From the cell containing the given text, extract its center point as (X, Y) coordinate. 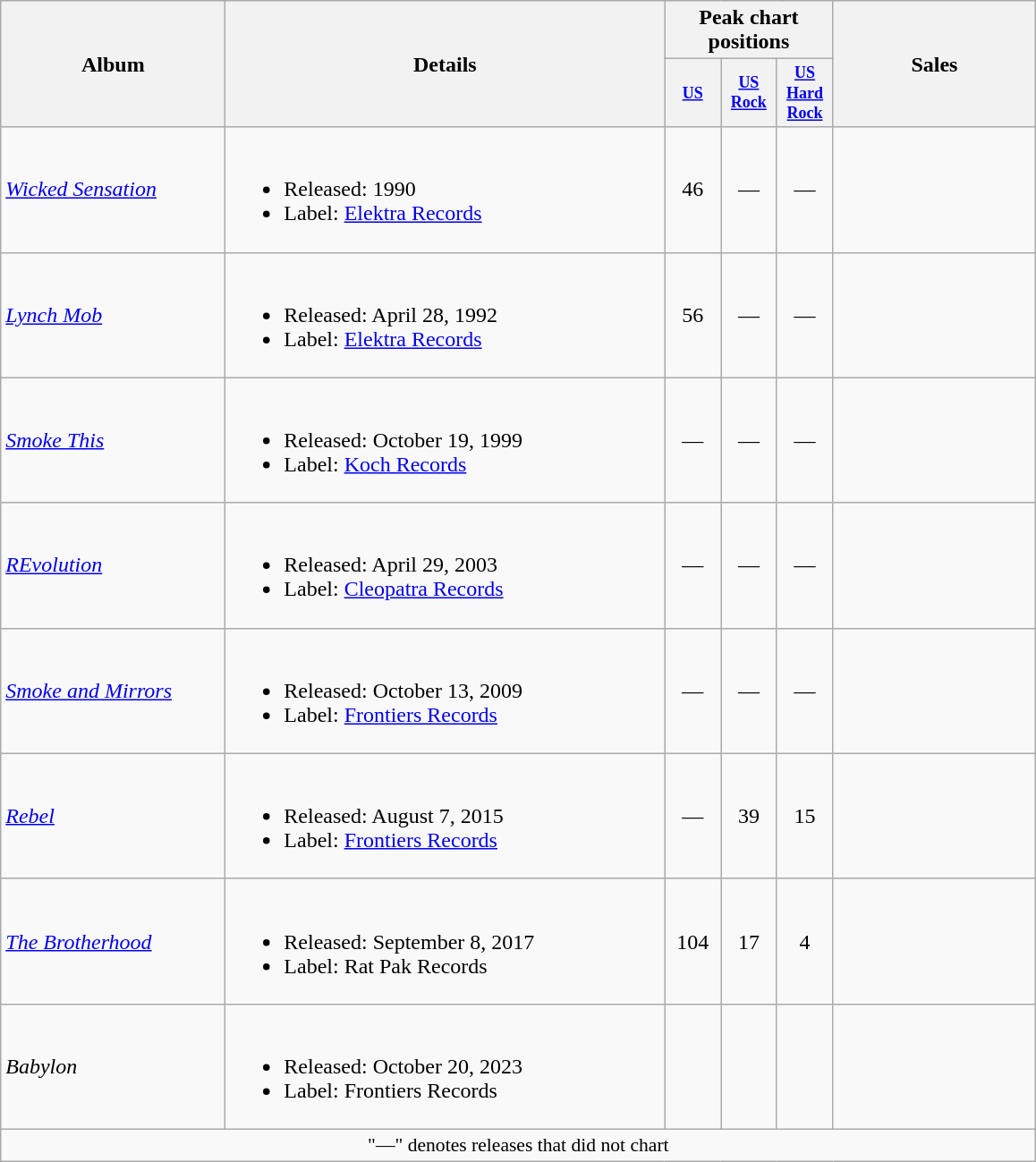
Album (113, 64)
104 (692, 941)
Babylon (113, 1066)
Peak chart positions (749, 30)
Lynch Mob (113, 315)
Smoke This (113, 440)
Released: April 29, 2003Label: Cleopatra Records (446, 565)
USRock (750, 93)
56 (692, 315)
Released: October 13, 2009Label: Frontiers Records (446, 691)
Released: 1990Label: Elektra Records (446, 190)
46 (692, 190)
USHard Rock (805, 93)
Wicked Sensation (113, 190)
The Brotherhood (113, 941)
17 (750, 941)
Details (446, 64)
REvolution (113, 565)
Rebel (113, 816)
39 (750, 816)
"—" denotes releases that did not chart (519, 1145)
4 (805, 941)
15 (805, 816)
Released: October 20, 2023Label: Frontiers Records (446, 1066)
Released: September 8, 2017Label: Rat Pak Records (446, 941)
US (692, 93)
Smoke and Mirrors (113, 691)
Released: April 28, 1992Label: Elektra Records (446, 315)
Released: August 7, 2015Label: Frontiers Records (446, 816)
Released: October 19, 1999Label: Koch Records (446, 440)
Sales (934, 64)
